Capture the cell that displays the provided text and extract its (X, Y) central coordinate. 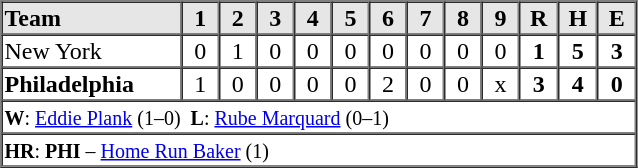
R (538, 18)
8 (463, 18)
New York (92, 50)
Team (92, 18)
E (616, 18)
W: Eddie Plank (1–0) L: Rube Marquard (0–1) (319, 116)
H (578, 18)
HR: PHI – Home Run Baker (1) (319, 150)
9 (501, 18)
7 (426, 18)
x (501, 84)
6 (388, 18)
Philadelphia (92, 84)
